Provide the [x, y] coordinate of the cell's center where the given text is located.  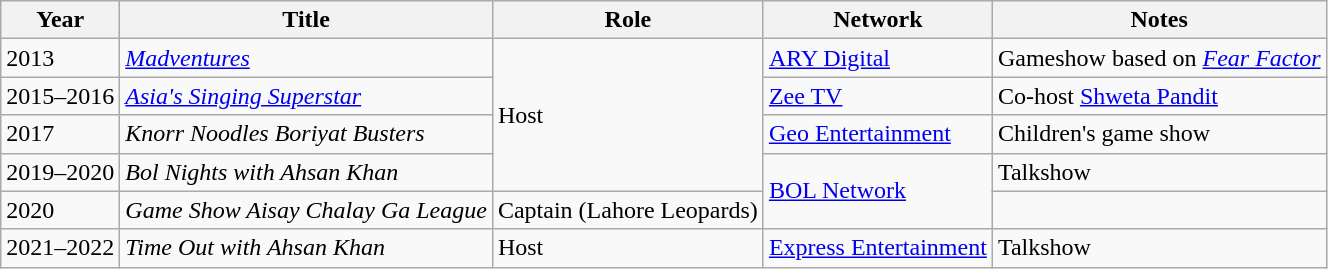
Asia's Singing Superstar [306, 96]
Game Show Aisay Chalay Ga League [306, 210]
Co-host Shweta Pandit [1159, 96]
2020 [60, 210]
BOL Network [878, 191]
Knorr Noodles Boriyat Busters [306, 134]
Geo Entertainment [878, 134]
Notes [1159, 20]
ARY Digital [878, 58]
Captain (Lahore Leopards) [628, 210]
2017 [60, 134]
2013 [60, 58]
Gameshow based on Fear Factor [1159, 58]
Madventures [306, 58]
Network [878, 20]
Title [306, 20]
Children's game show [1159, 134]
Express Entertainment [878, 248]
Zee TV [878, 96]
2015–2016 [60, 96]
2021–2022 [60, 248]
2019–2020 [60, 172]
Year [60, 20]
Bol Nights with Ahsan Khan [306, 172]
Role [628, 20]
Time Out with Ahsan Khan [306, 248]
